Return the (X, Y) coordinate for the center point of the cell that contains the specified text.  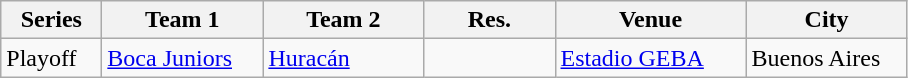
Estadio GEBA (650, 58)
Res. (490, 20)
Team 2 (344, 20)
Series (52, 20)
Team 1 (182, 20)
Boca Juniors (182, 58)
Buenos Aires (826, 58)
City (826, 20)
Venue (650, 20)
Huracán (344, 58)
Playoff (52, 58)
